For the text-containing cell, return its midpoint in [x, y] coordinate format. 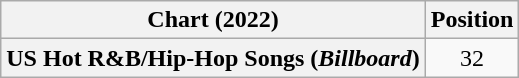
Position [472, 20]
US Hot R&B/Hip-Hop Songs (Billboard) [213, 58]
Chart (2022) [213, 20]
32 [472, 58]
